Return the (x, y) coordinate for the center point of the cell that contains the specified text.  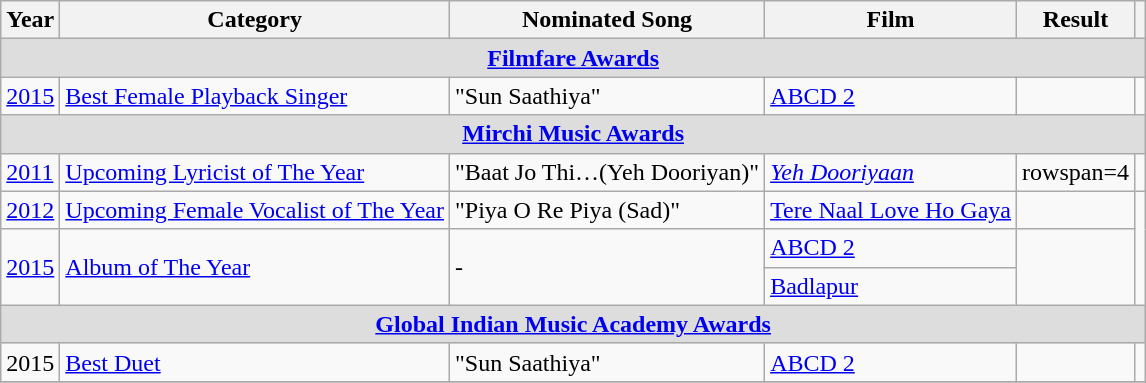
Badlapur (891, 286)
Filmfare Awards (574, 58)
Result (1076, 20)
2011 (30, 172)
Album of The Year (255, 267)
Yeh Dooriyaan (891, 172)
Category (255, 20)
Year (30, 20)
"Piya O Re Piya (Sad)" (608, 210)
Best Female Playback Singer (255, 96)
Tere Naal Love Ho Gaya (891, 210)
"Baat Jo Thi…(Yeh Dooriyan)" (608, 172)
Upcoming Female Vocalist of The Year (255, 210)
Film (891, 20)
Global Indian Music Academy Awards (574, 324)
- (608, 267)
Upcoming Lyricist of The Year (255, 172)
Mirchi Music Awards (574, 134)
2012 (30, 210)
Best Duet (255, 362)
rowspan=4 (1076, 172)
Nominated Song (608, 20)
